Locate the cell with the specified text and output its [x, y] center coordinate. 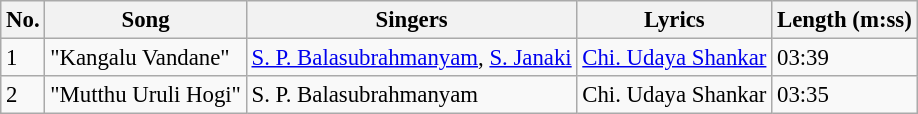
Singers [412, 20]
03:35 [844, 95]
2 [23, 95]
S. P. Balasubrahmanyam [412, 95]
Song [146, 20]
1 [23, 58]
"Mutthu Uruli Hogi" [146, 95]
Length (m:ss) [844, 20]
"Kangalu Vandane" [146, 58]
Lyrics [674, 20]
No. [23, 20]
03:39 [844, 58]
S. P. Balasubrahmanyam, S. Janaki [412, 58]
